Provide the [x, y] coordinate of the cell's center where the given text is located.  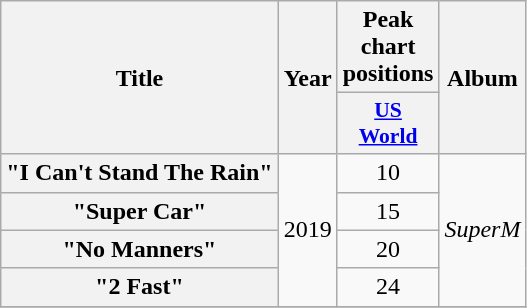
"Super Car" [140, 211]
"No Manners" [140, 249]
24 [388, 287]
SuperM [482, 230]
USWorld [388, 124]
Peak chart positions [388, 47]
15 [388, 211]
Title [140, 78]
Album [482, 78]
"I Can't Stand The Rain" [140, 173]
20 [388, 249]
2019 [308, 230]
Year [308, 78]
10 [388, 173]
"2 Fast" [140, 287]
